Capture the cell that displays the provided text and extract its [X, Y] central coordinate. 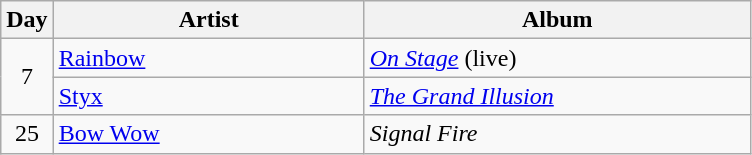
Album [557, 20]
Signal Fire [557, 134]
Artist [208, 20]
25 [27, 134]
Bow Wow [208, 134]
7 [27, 77]
The Grand Illusion [557, 96]
Day [27, 20]
On Stage (live) [557, 58]
Styx [208, 96]
Rainbow [208, 58]
